Output the (X, Y) coordinate of the center of the cell containing the given text.  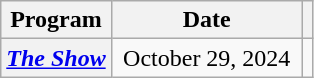
Date (206, 20)
The Show (56, 58)
October 29, 2024 (206, 58)
Program (56, 20)
